Find where the given text appears and provide that cell's center as (X, Y) coordinate. 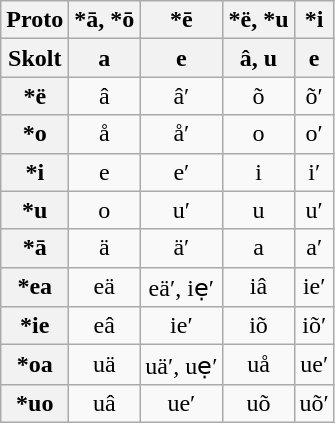
*ē (182, 20)
*ë, *u (258, 20)
*uo (35, 403)
iõ (258, 326)
i (258, 172)
*oa (35, 365)
Proto (35, 20)
i′ (314, 172)
uä (104, 365)
å′ (182, 134)
eä (104, 287)
*ā, *ō (104, 20)
â (104, 96)
eä′, iẹ′ (182, 287)
Skolt (35, 58)
uâ (104, 403)
e′ (182, 172)
uå (258, 365)
å (104, 134)
uõ (258, 403)
o′ (314, 134)
iõ′ (314, 326)
*ë (35, 96)
iâ (258, 287)
â, u (258, 58)
a′ (314, 248)
â′ (182, 96)
õ (258, 96)
*ā (35, 248)
eâ (104, 326)
*u (35, 210)
uõ′ (314, 403)
*ea (35, 287)
ä (104, 248)
*o (35, 134)
õ′ (314, 96)
uä′, uẹ′ (182, 365)
*ie (35, 326)
u (258, 210)
ä′ (182, 248)
